From the cell containing the given text, extract its center point as [X, Y] coordinate. 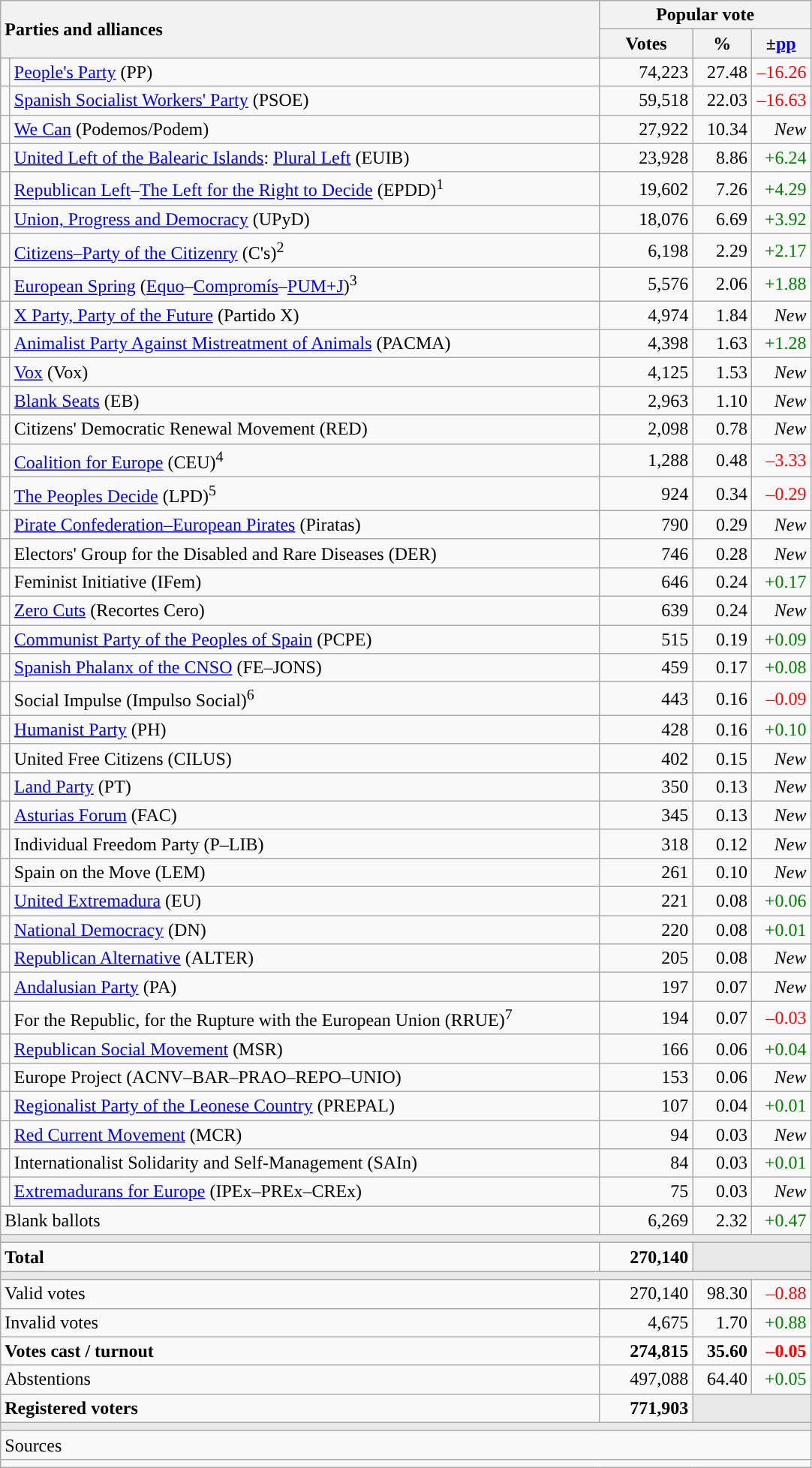
+0.08 [780, 668]
Union, Progress and Democracy (UPyD) [305, 220]
318 [646, 844]
27.48 [722, 72]
10.34 [722, 129]
2.29 [722, 251]
5,576 [646, 284]
2.32 [722, 1220]
350 [646, 787]
–0.29 [780, 494]
Registered voters [300, 1408]
Blank ballots [300, 1220]
515 [646, 639]
459 [646, 668]
We Can (Podemos/Podem) [305, 129]
–16.26 [780, 72]
Republican Alternative (ALTER) [305, 958]
6,269 [646, 1220]
153 [646, 1077]
4,974 [646, 315]
23,928 [646, 158]
Votes cast / turnout [300, 1351]
–0.03 [780, 1018]
345 [646, 815]
+3.92 [780, 220]
1.70 [722, 1322]
Citizens' Democratic Renewal Movement (RED) [305, 429]
United Free Citizens (CILUS) [305, 758]
Asturias Forum (FAC) [305, 815]
Sources [405, 1445]
People's Party (PP) [305, 72]
107 [646, 1106]
Internationalist Solidarity and Self-Management (SAIn) [305, 1163]
United Extremadura (EU) [305, 901]
Humanist Party (PH) [305, 729]
Parties and alliances [300, 29]
Social Impulse (Impulso Social)6 [305, 699]
220 [646, 930]
0.15 [722, 758]
+0.88 [780, 1322]
59,518 [646, 101]
8.86 [722, 158]
6,198 [646, 251]
Europe Project (ACNV–BAR–PRAO–REPO–UNIO) [305, 1077]
497,088 [646, 1379]
1.63 [722, 344]
–0.09 [780, 699]
197 [646, 987]
–0.05 [780, 1351]
84 [646, 1163]
Invalid votes [300, 1322]
Regionalist Party of the Leonese Country (PREPAL) [305, 1106]
For the Republic, for the Rupture with the European Union (RRUE)7 [305, 1018]
Individual Freedom Party (P–LIB) [305, 844]
Communist Party of the Peoples of Spain (PCPE) [305, 639]
National Democracy (DN) [305, 930]
0.17 [722, 668]
Abstentions [300, 1379]
+1.28 [780, 344]
Votes [646, 44]
261 [646, 873]
166 [646, 1048]
924 [646, 494]
+0.06 [780, 901]
Zero Cuts (Recortes Cero) [305, 610]
X Party, Party of the Future (Partido X) [305, 315]
0.04 [722, 1106]
Electors' Group for the Disabled and Rare Diseases (DER) [305, 553]
1,288 [646, 461]
194 [646, 1018]
0.28 [722, 553]
Valid votes [300, 1294]
Pirate Confederation–European Pirates (Piratas) [305, 525]
35.60 [722, 1351]
+2.17 [780, 251]
Vox (Vox) [305, 372]
639 [646, 610]
Andalusian Party (PA) [305, 987]
646 [646, 582]
4,675 [646, 1322]
94 [646, 1135]
Popular vote [705, 15]
Spanish Phalanx of the CNSO (FE–JONS) [305, 668]
0.34 [722, 494]
402 [646, 758]
+0.10 [780, 729]
+4.29 [780, 189]
Extremadurans for Europe (IPEx–PREx–CREx) [305, 1192]
Land Party (PT) [305, 787]
0.12 [722, 844]
Republican Social Movement (MSR) [305, 1048]
274,815 [646, 1351]
2,098 [646, 429]
+0.17 [780, 582]
Citizens–Party of the Citizenry (C's)2 [305, 251]
1.84 [722, 315]
0.48 [722, 461]
Animalist Party Against Mistreatment of Animals (PACMA) [305, 344]
Red Current Movement (MCR) [305, 1135]
+0.04 [780, 1048]
% [722, 44]
+0.05 [780, 1379]
27,922 [646, 129]
–16.63 [780, 101]
18,076 [646, 220]
64.40 [722, 1379]
Coalition for Europe (CEU)4 [305, 461]
1.53 [722, 372]
Feminist Initiative (IFem) [305, 582]
United Left of the Balearic Islands: Plural Left (EUIB) [305, 158]
2,963 [646, 401]
+0.09 [780, 639]
771,903 [646, 1408]
Total [300, 1257]
The Peoples Decide (LPD)5 [305, 494]
2.06 [722, 284]
Blank Seats (EB) [305, 401]
221 [646, 901]
0.10 [722, 873]
4,398 [646, 344]
19,602 [646, 189]
74,223 [646, 72]
–3.33 [780, 461]
428 [646, 729]
–0.88 [780, 1294]
Spanish Socialist Workers' Party (PSOE) [305, 101]
22.03 [722, 101]
+6.24 [780, 158]
0.78 [722, 429]
Republican Left–The Left for the Right to Decide (EPDD)1 [305, 189]
4,125 [646, 372]
+0.47 [780, 1220]
7.26 [722, 189]
0.19 [722, 639]
790 [646, 525]
75 [646, 1192]
6.69 [722, 220]
±pp [780, 44]
European Spring (Equo–Compromís–PUM+J)3 [305, 284]
0.29 [722, 525]
+1.88 [780, 284]
443 [646, 699]
746 [646, 553]
205 [646, 958]
98.30 [722, 1294]
1.10 [722, 401]
Spain on the Move (LEM) [305, 873]
